For the text-containing cell, return its midpoint in [x, y] coordinate format. 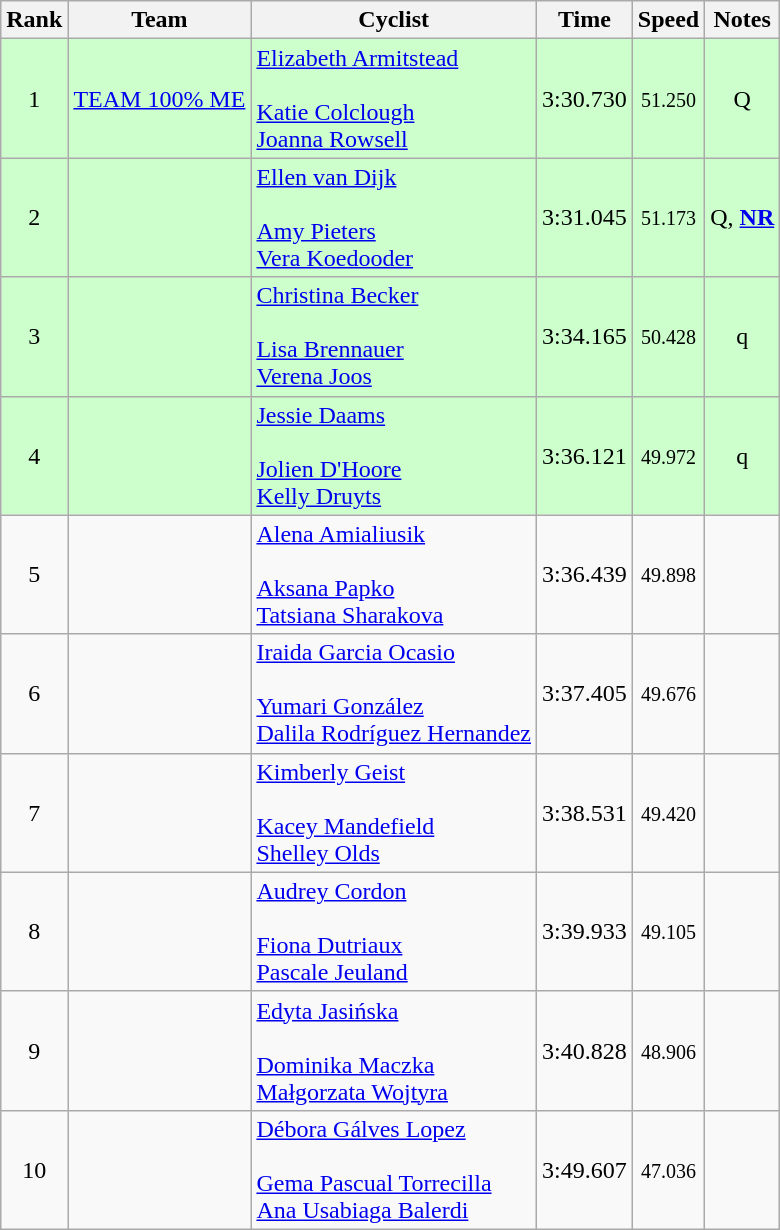
3:49.607 [585, 1170]
47.036 [668, 1170]
Iraida Garcia Ocasio Yumari González Dalila Rodríguez Hernandez [394, 694]
Notes [742, 20]
Christina Becker Lisa Brennauer Verena Joos [394, 336]
3 [34, 336]
3:39.933 [585, 932]
Q [742, 98]
Jessie Daams Jolien D'Hoore Kelly Druyts [394, 456]
3:36.439 [585, 574]
1 [34, 98]
5 [34, 574]
49.105 [668, 932]
Team [160, 20]
Rank [34, 20]
6 [34, 694]
Time [585, 20]
3:36.121 [585, 456]
3:34.165 [585, 336]
51.173 [668, 218]
49.898 [668, 574]
49.420 [668, 812]
Elizabeth Armitstead Katie Colclough Joanna Rowsell [394, 98]
Alena Amialiusik Aksana Papko Tatsiana Sharakova [394, 574]
3:38.531 [585, 812]
9 [34, 1050]
Q, NR [742, 218]
Edyta Jasińska Dominika Maczka Małgorzata Wojtyra [394, 1050]
48.906 [668, 1050]
7 [34, 812]
3:40.828 [585, 1050]
3:37.405 [585, 694]
50.428 [668, 336]
Kimberly Geist Kacey Mandefield Shelley Olds [394, 812]
Audrey Cordon Fiona Dutriaux Pascale Jeuland [394, 932]
49.676 [668, 694]
2 [34, 218]
TEAM 100% ME [160, 98]
8 [34, 932]
Cyclist [394, 20]
51.250 [668, 98]
Débora Gálves Lopez Gema Pascual Torrecilla Ana Usabiaga Balerdi [394, 1170]
10 [34, 1170]
4 [34, 456]
49.972 [668, 456]
Speed [668, 20]
3:30.730 [585, 98]
Ellen van Dijk Amy Pieters Vera Koedooder [394, 218]
3:31.045 [585, 218]
